Provide the [x, y] coordinate of the cell's center where the given text is located.  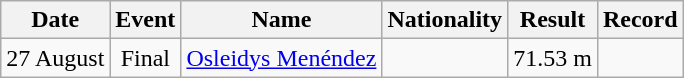
Final [146, 58]
27 August [56, 58]
Osleidys Menéndez [282, 58]
Nationality [445, 20]
Result [553, 20]
71.53 m [553, 58]
Event [146, 20]
Name [282, 20]
Record [640, 20]
Date [56, 20]
